For the text-containing cell, return its midpoint in [X, Y] coordinate format. 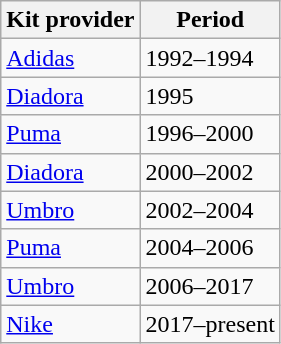
2004–2006 [210, 248]
2006–2017 [210, 286]
Nike [70, 324]
2017–present [210, 324]
1996–2000 [210, 134]
Kit provider [70, 20]
2000–2002 [210, 172]
Adidas [70, 58]
Period [210, 20]
2002–2004 [210, 210]
1992–1994 [210, 58]
1995 [210, 96]
